Provide the (X, Y) coordinate of the cell's center where the given text is located.  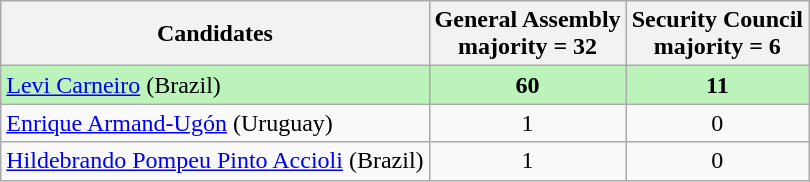
Hildebrando Pompeu Pinto Accioli (Brazil) (215, 161)
General Assembly majority = 32 (528, 34)
Candidates (215, 34)
11 (717, 85)
Security Council majority = 6 (717, 34)
Enrique Armand-Ugón (Uruguay) (215, 123)
60 (528, 85)
Levi Carneiro (Brazil) (215, 85)
